Locate the cell with the specified text and output its [X, Y] center coordinate. 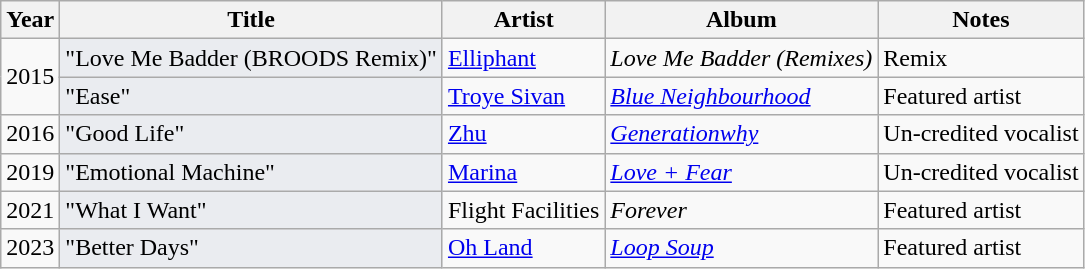
Love Me Badder (Remixes) [742, 58]
Oh Land [523, 248]
Forever [742, 210]
2015 [30, 77]
Artist [523, 20]
Notes [981, 20]
Blue Neighbourhood [742, 96]
"Better Days" [252, 248]
2019 [30, 172]
Loop Soup [742, 248]
Troye Sivan [523, 96]
Elliphant [523, 58]
Marina [523, 172]
Album [742, 20]
Title [252, 20]
Love + Fear [742, 172]
Generationwhy [742, 134]
Zhu [523, 134]
Year [30, 20]
2023 [30, 248]
"Emotional Machine" [252, 172]
"Ease" [252, 96]
2021 [30, 210]
2016 [30, 134]
Flight Facilities [523, 210]
Remix [981, 58]
"What I Want" [252, 210]
"Good Life" [252, 134]
"Love Me Badder (BROODS Remix)" [252, 58]
